Return (x, y) of the center of cell containing provided text 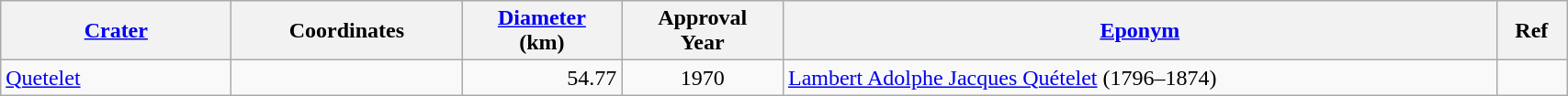
Ref (1532, 31)
Lambert Adolphe Jacques Quételet (1796–1874) (1139, 78)
1970 (703, 78)
Eponym (1139, 31)
Quetelet (116, 78)
Coordinates (347, 31)
54.77 (542, 78)
ApprovalYear (703, 31)
Crater (116, 31)
Diameter(km) (542, 31)
